Detect which cell encompasses the target text, then output its (X, Y) center coordinate. 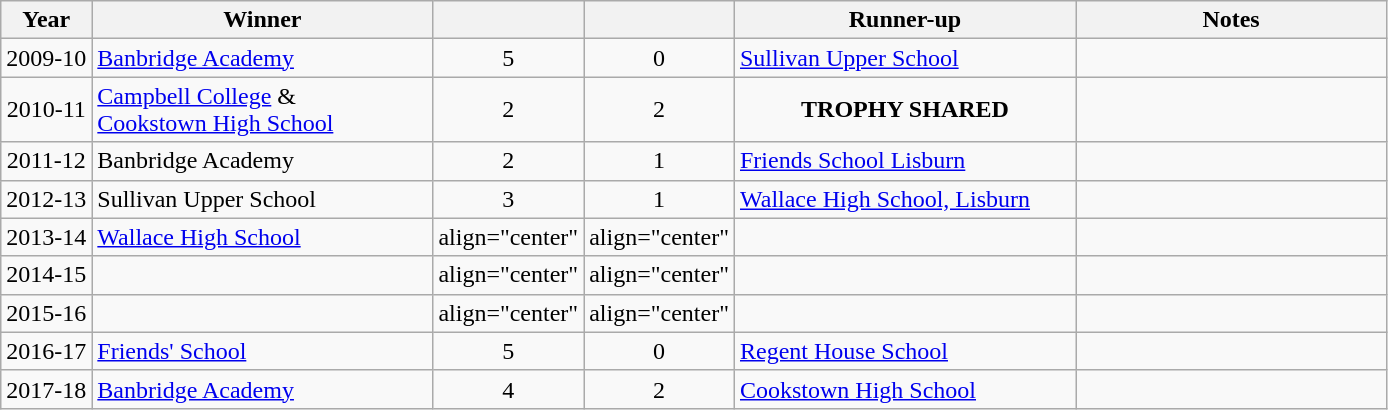
2014-15 (46, 275)
2017-18 (46, 389)
2009-10 (46, 58)
2015-16 (46, 313)
Friends School Lisburn (904, 161)
Regent House School (904, 351)
Notes (1232, 20)
Wallace High School (262, 237)
3 (508, 199)
Friends' School (262, 351)
2013-14 (46, 237)
Campbell College &Cookstown High School (262, 110)
Year (46, 20)
Cookstown High School (904, 389)
TROPHY SHARED (904, 110)
Wallace High School, Lisburn (904, 199)
4 (508, 389)
2011-12 (46, 161)
2010-11 (46, 110)
Runner-up (904, 20)
2016-17 (46, 351)
Winner (262, 20)
2012-13 (46, 199)
